Return (X, Y) of the center of cell containing provided text 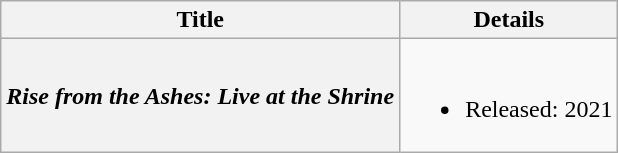
Released: 2021 (509, 96)
Rise from the Ashes: Live at the Shrine (200, 96)
Title (200, 20)
Details (509, 20)
